Detect which cell encompasses the target text, then output its (X, Y) center coordinate. 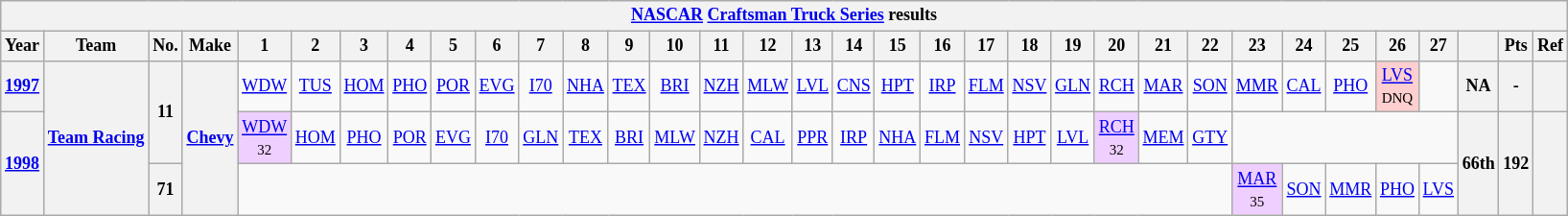
24 (1304, 46)
9 (629, 46)
RCH32 (1116, 138)
MEM (1163, 138)
27 (1439, 46)
GTY (1210, 138)
18 (1030, 46)
7 (541, 46)
NA (1479, 86)
25 (1350, 46)
WDW (265, 86)
16 (943, 46)
No. (165, 46)
PPR (812, 138)
1 (265, 46)
6 (497, 46)
192 (1516, 163)
LVSDNQ (1398, 86)
66th (1479, 163)
CNS (854, 86)
26 (1398, 46)
4 (410, 46)
71 (165, 189)
WDW32 (265, 138)
20 (1116, 46)
19 (1073, 46)
- (1516, 86)
Ref (1551, 46)
17 (986, 46)
MAR (1163, 86)
2 (315, 46)
TUS (315, 86)
1997 (23, 86)
Team (96, 46)
15 (898, 46)
Year (23, 46)
Chevy (210, 138)
1998 (23, 163)
RCH (1116, 86)
LVS (1439, 189)
MAR35 (1256, 189)
Pts (1516, 46)
21 (1163, 46)
22 (1210, 46)
23 (1256, 46)
NASCAR Craftsman Truck Series results (784, 15)
3 (364, 46)
Team Racing (96, 138)
8 (586, 46)
14 (854, 46)
10 (675, 46)
13 (812, 46)
12 (767, 46)
Make (210, 46)
5 (454, 46)
